Find where the given text appears and provide that cell's center as (X, Y) coordinate. 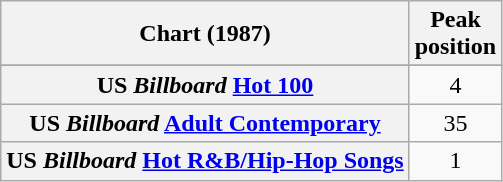
Chart (1987) (205, 34)
35 (455, 123)
Peakposition (455, 34)
US Billboard Hot R&B/Hip-Hop Songs (205, 161)
4 (455, 85)
1 (455, 161)
US Billboard Adult Contemporary (205, 123)
US Billboard Hot 100 (205, 85)
